Pinpoint the cell where the given text exists, returning its (x, y) midpoint coordinate. 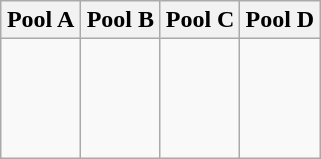
Pool C (200, 20)
Pool B (120, 20)
Pool D (280, 20)
Pool A (41, 20)
